Return the [X, Y] coordinate for the center point of the cell that contains the specified text.  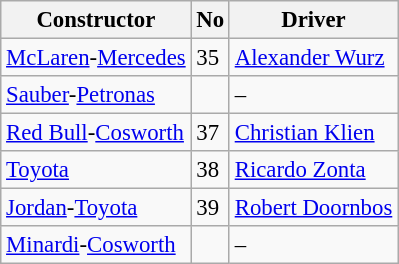
Ricardo Zonta [313, 170]
Red Bull-Cosworth [96, 133]
Toyota [96, 170]
Robert Doornbos [313, 208]
No [210, 20]
Alexander Wurz [313, 58]
35 [210, 58]
Driver [313, 20]
Christian Klien [313, 133]
Jordan-Toyota [96, 208]
Sauber-Petronas [96, 95]
McLaren-Mercedes [96, 58]
37 [210, 133]
Minardi-Cosworth [96, 245]
39 [210, 208]
38 [210, 170]
Constructor [96, 20]
